Search for the cell housing the specified text and yield its [X, Y] center coordinate. 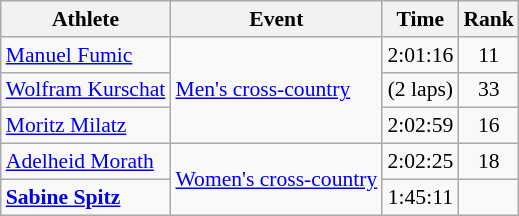
Rank [488, 19]
Sabine Spitz [86, 197]
Event [276, 19]
Wolfram Kurschat [86, 90]
2:01:16 [420, 55]
18 [488, 162]
Men's cross-country [276, 90]
2:02:59 [420, 126]
11 [488, 55]
33 [488, 90]
Women's cross-country [276, 180]
1:45:11 [420, 197]
Manuel Fumic [86, 55]
(2 laps) [420, 90]
Athlete [86, 19]
Adelheid Morath [86, 162]
Time [420, 19]
16 [488, 126]
2:02:25 [420, 162]
Moritz Milatz [86, 126]
